For the text-containing cell, return its midpoint in (X, Y) coordinate format. 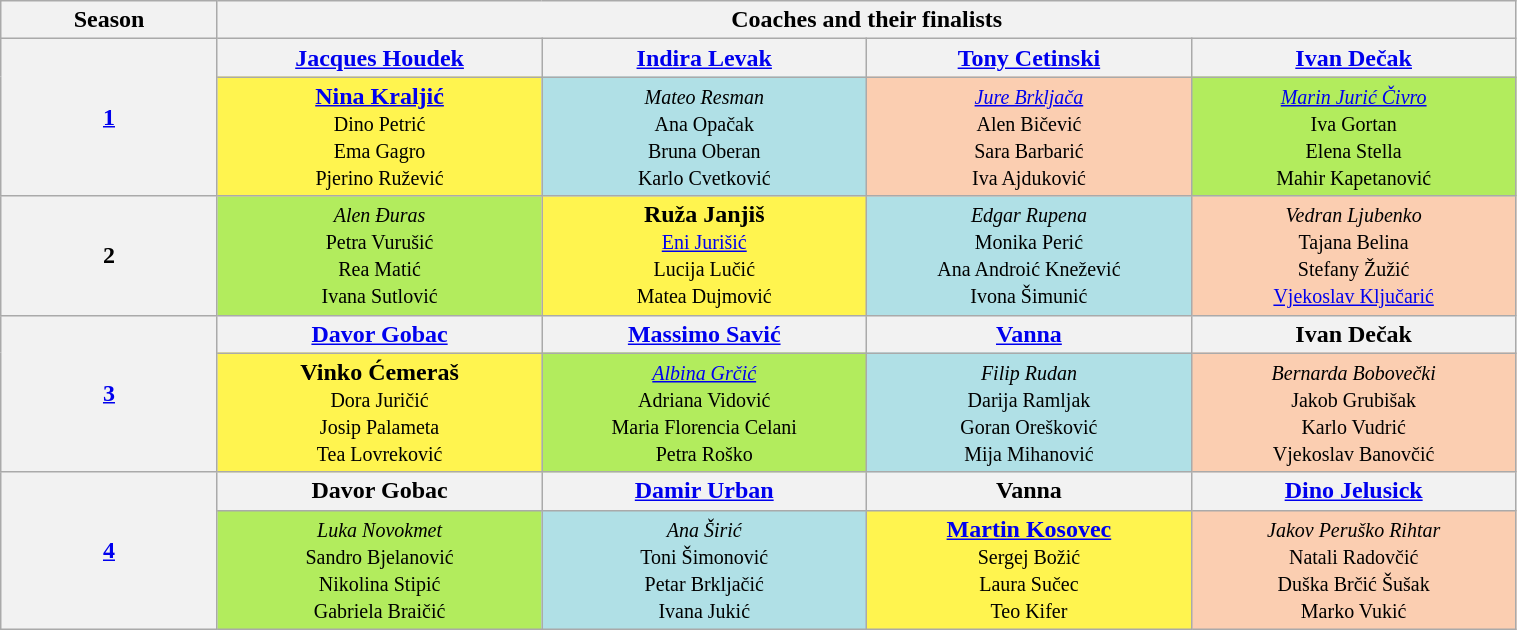
Alen ĐurasPetra VurušićRea MatićIvana Sutlović (380, 256)
Marin Jurić ČivroIva GortanElena StellaMahir Kapetanović (1354, 136)
Edgar RupenaMonika PerićAna Androić KneževićIvona Šimunić (1030, 256)
Indira Levak (704, 58)
Jacques Houdek (380, 58)
Coaches and their finalists (866, 20)
Jakov Peruško RihtarNatali RadovčićDuška Brčić ŠušakMarko Vukić (1354, 570)
Jure BrkljačaAlen BičevićSara BarbarićIva Ajduković (1030, 136)
Mateo ResmanAna OpačakBruna OberanKarlo Cvetković (704, 136)
Albina GrčićAdriana VidovićMaria Florencia CelaniPetra Roško (704, 412)
Bernarda BobovečkiJakob GrubišakKarlo VudrićVjekoslav Banovčić (1354, 412)
Tony Cetinski (1030, 58)
Season (109, 20)
Ana ŠirićToni ŠimonovićPetar BrkljačićIvana Jukić (704, 570)
Damir Urban (704, 491)
2 (109, 256)
4 (109, 550)
1 (109, 118)
Martin KosovecSergej BožićLaura SučecTeo Kifer (1030, 570)
3 (109, 394)
Vinko ĆemerašDora JuričićJosip PalametaTea Lovreković (380, 412)
Luka NovokmetSandro BjelanovićNikolina StipićGabriela Braičić (380, 570)
Nina KraljićDino PetrićEma GagroPjerino Ružević (380, 136)
Filip RudanDarija RamljakGoran OreškovićMija Mihanović (1030, 412)
Vedran LjubenkoTajana BelinaStefany ŽužićVjekoslav Ključarić (1354, 256)
Ruža JanjišEni JurišićLucija LučićMatea Dujmović (704, 256)
Massimo Savić (704, 334)
Dino Jelusick (1354, 491)
